Return the (x, y) coordinate for the center point of the cell that contains the specified text.  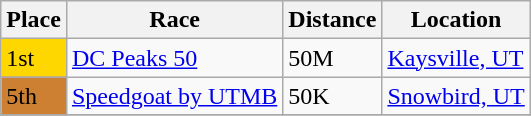
Place (34, 20)
50K (332, 96)
Kaysville, UT (456, 58)
Speedgoat by UTMB (174, 96)
Distance (332, 20)
DC Peaks 50 (174, 58)
Race (174, 20)
50M (332, 58)
Location (456, 20)
5th (34, 96)
1st (34, 58)
Snowbird, UT (456, 96)
